Return [X, Y] of the center of cell containing provided text 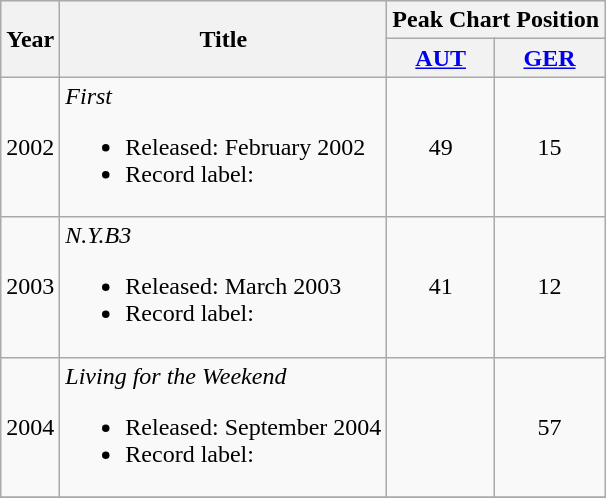
FirstReleased: February 2002Record label: [224, 147]
2004 [30, 427]
Year [30, 39]
2003 [30, 287]
57 [550, 427]
49 [441, 147]
AUT [441, 58]
2002 [30, 147]
Living for the WeekendReleased: September 2004Record label: [224, 427]
12 [550, 287]
15 [550, 147]
Peak Chart Position [496, 20]
N.Y.B3Released: March 2003Record label: [224, 287]
GER [550, 58]
Title [224, 39]
41 [441, 287]
